Return the [x, y] coordinate for the center point of the cell that contains the specified text.  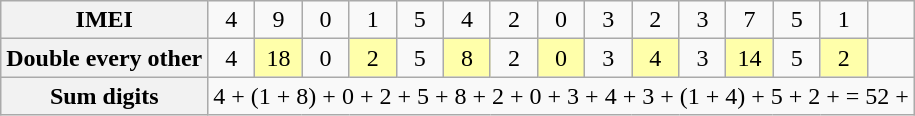
18 [278, 58]
4 + (1 + 8) + 0 + 2 + 5 + 8 + 2 + 0 + 3 + 4 + 3 + (1 + 4) + 5 + 2 + = 52 + [562, 96]
7 [750, 20]
Double every other [104, 58]
IMEI [104, 20]
Sum digits [104, 96]
9 [278, 20]
14 [750, 58]
8 [466, 58]
